Extract the (X, Y) coordinate from the center of the cell holding the provided text.  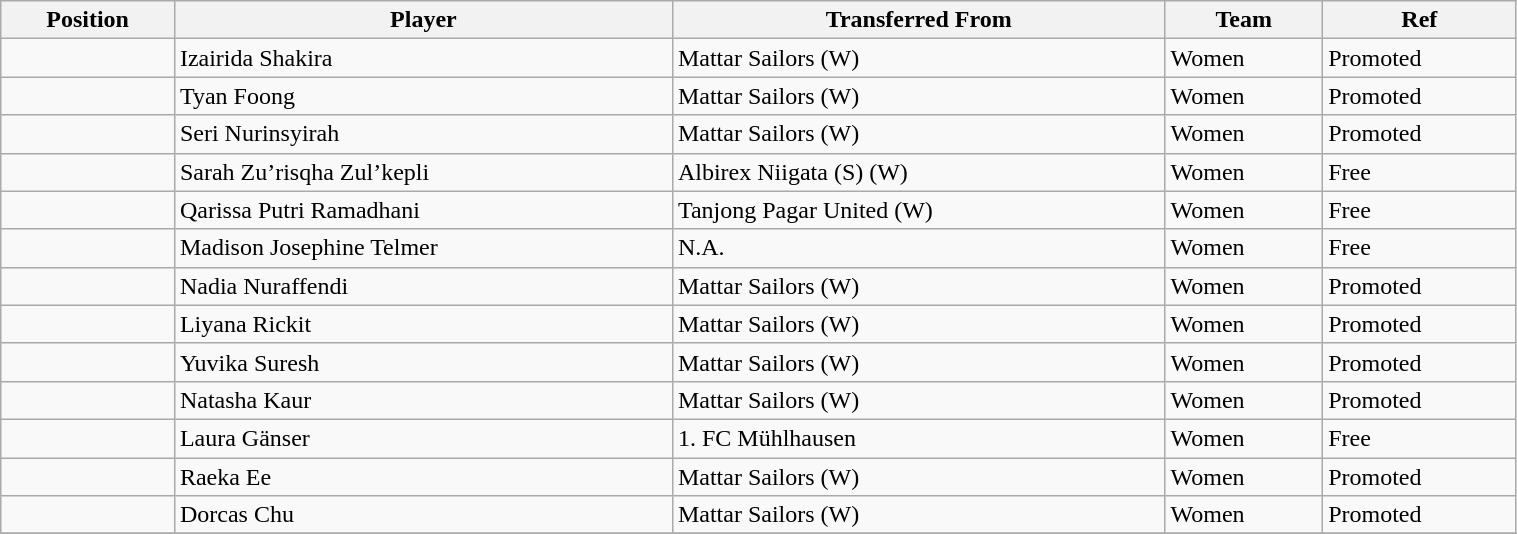
Transferred From (918, 20)
Nadia Nuraffendi (423, 286)
Tyan Foong (423, 96)
Izairida Shakira (423, 58)
Albirex Niigata (S) (W) (918, 172)
Ref (1420, 20)
Liyana Rickit (423, 324)
N.A. (918, 248)
1. FC Mühlhausen (918, 438)
Madison Josephine Telmer (423, 248)
Position (88, 20)
Dorcas Chu (423, 515)
Team (1244, 20)
Tanjong Pagar United (W) (918, 210)
Raeka Ee (423, 477)
Seri Nurinsyirah (423, 134)
Player (423, 20)
Laura Gänser (423, 438)
Yuvika Suresh (423, 362)
Natasha Kaur (423, 400)
Qarissa Putri Ramadhani (423, 210)
Sarah Zu’risqha Zul’kepli (423, 172)
